Scan for the cell matching the given text and deliver its (x, y) coordinate at center. 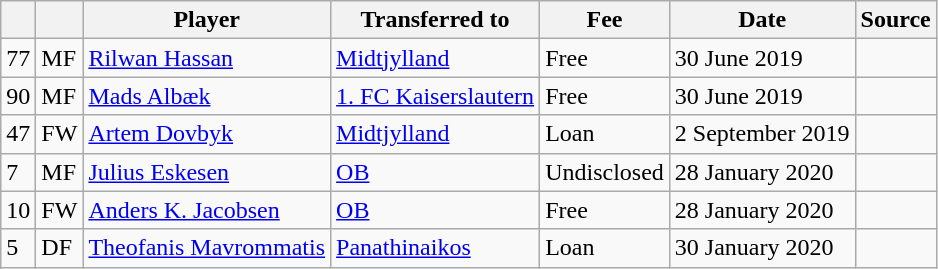
1. FC Kaiserslautern (436, 96)
7 (18, 172)
DF (60, 248)
Fee (605, 20)
30 January 2020 (762, 248)
10 (18, 210)
Julius Eskesen (207, 172)
77 (18, 58)
Player (207, 20)
2 September 2019 (762, 134)
Artem Dovbyk (207, 134)
Anders K. Jacobsen (207, 210)
5 (18, 248)
Date (762, 20)
Transferred to (436, 20)
Rilwan Hassan (207, 58)
Theofanis Mavrommatis (207, 248)
Undisclosed (605, 172)
Mads Albæk (207, 96)
Source (896, 20)
90 (18, 96)
47 (18, 134)
Panathinaikos (436, 248)
